Search for the cell housing the specified text and yield its (x, y) center coordinate. 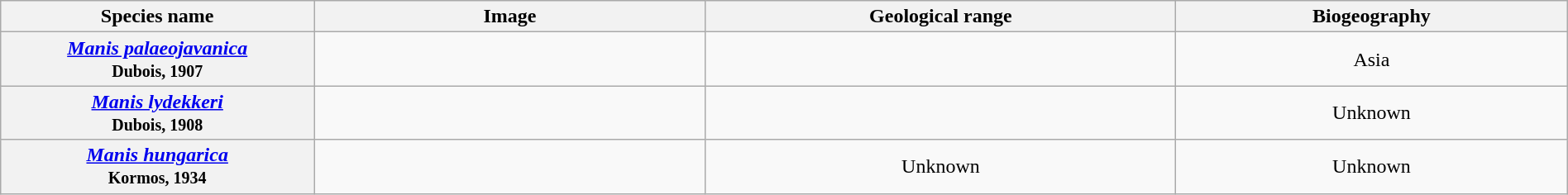
Biogeography (1372, 17)
Manis hungaricaKormos, 1934 (157, 167)
Geological range (940, 17)
Asia (1372, 59)
Species name (157, 17)
Manis lydekkeriDubois, 1908 (157, 112)
Manis palaeojavanicaDubois, 1907 (157, 59)
Image (510, 17)
